Locate the cell with the specified text and output its [X, Y] center coordinate. 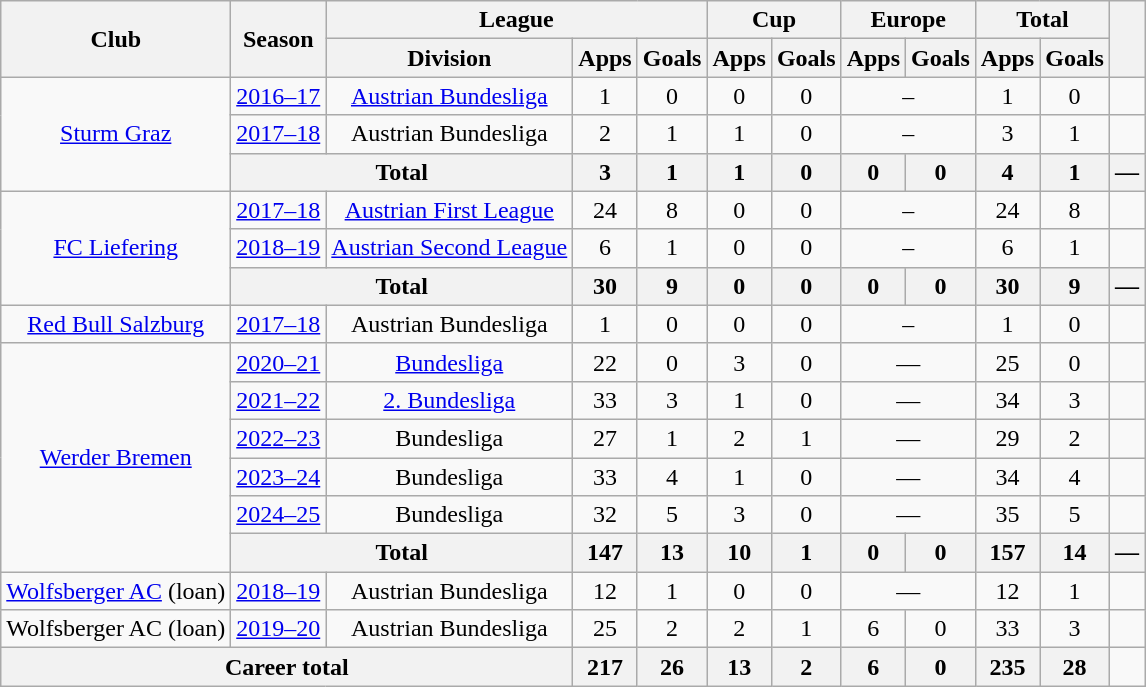
217 [605, 667]
28 [1075, 667]
14 [1075, 553]
2. Bundesliga [450, 400]
10 [739, 553]
Europe [908, 20]
32 [605, 515]
2022–23 [278, 438]
26 [672, 667]
2024–25 [278, 515]
Season [278, 39]
Austrian First League [450, 210]
2023–24 [278, 477]
157 [1007, 553]
2019–20 [278, 629]
29 [1007, 438]
Sturm Graz [116, 134]
Red Bull Salzburg [116, 324]
League [516, 20]
Club [116, 39]
2016–17 [278, 96]
Division [450, 58]
Career total [287, 667]
FC Liefering [116, 248]
22 [605, 362]
2020–21 [278, 362]
2021–22 [278, 400]
27 [605, 438]
35 [1007, 515]
Werder Bremen [116, 457]
Austrian Second League [450, 248]
147 [605, 553]
235 [1007, 667]
Cup [774, 20]
